Provide the [X, Y] coordinate of the cell's center where the given text is located.  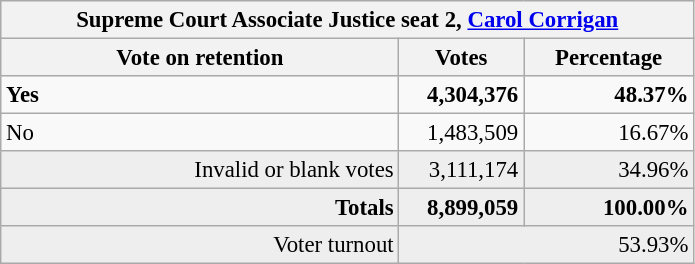
100.00% [609, 208]
Voter turnout [200, 245]
4,304,376 [462, 95]
Vote on retention [200, 58]
1,483,509 [462, 133]
Percentage [609, 58]
Yes [200, 95]
48.37% [609, 95]
No [200, 133]
Totals [200, 208]
34.96% [609, 170]
8,899,059 [462, 208]
Supreme Court Associate Justice seat 2, Carol Corrigan [348, 20]
3,111,174 [462, 170]
53.93% [546, 245]
Invalid or blank votes [200, 170]
16.67% [609, 133]
Votes [462, 58]
